From the cell containing the given text, extract its center point as (X, Y) coordinate. 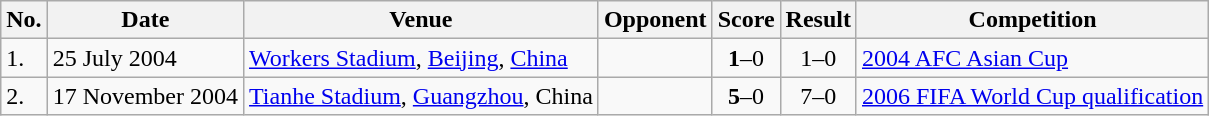
2006 FIFA World Cup qualification (1032, 96)
Opponent (655, 20)
17 November 2004 (145, 96)
2. (24, 96)
25 July 2004 (145, 58)
Competition (1032, 20)
Tianhe Stadium, Guangzhou, China (422, 96)
1. (24, 58)
Date (145, 20)
Venue (422, 20)
Workers Stadium, Beijing, China (422, 58)
Result (818, 20)
No. (24, 20)
7–0 (818, 96)
5–0 (746, 96)
Score (746, 20)
2004 AFC Asian Cup (1032, 58)
